Return the [X, Y] coordinate for the center point of the cell that contains the specified text.  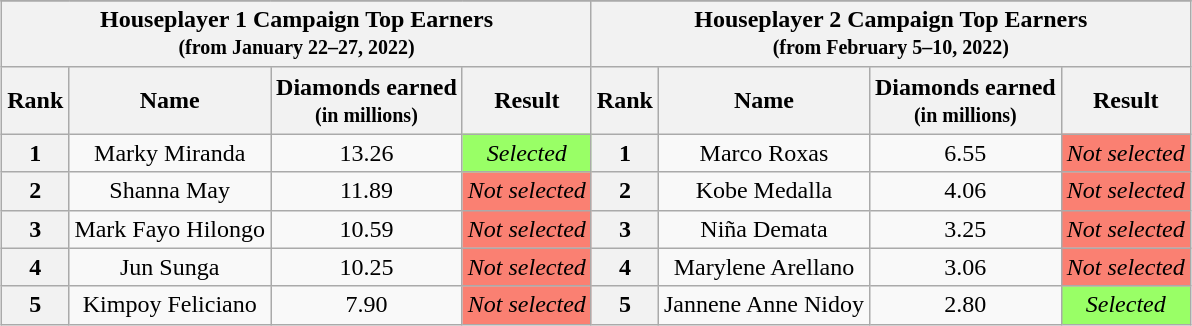
Kobe Medalla [764, 191]
Houseplayer 1 Campaign Top Earners(from January 22–27, 2022) [297, 34]
Shanna May [170, 191]
Mark Fayo Hilongo [170, 229]
11.89 [367, 191]
2.80 [965, 305]
Jannene Anne Nidoy [764, 305]
10.59 [367, 229]
Jun Sunga [170, 267]
Marky Miranda [170, 153]
7.90 [367, 305]
Kimpoy Feliciano [170, 305]
Marco Roxas [764, 153]
Marylene Arellano [764, 267]
Niña Demata [764, 229]
10.25 [367, 267]
3.06 [965, 267]
3.25 [965, 229]
13.26 [367, 153]
6.55 [965, 153]
Houseplayer 2 Campaign Top Earners(from February 5–10, 2022) [890, 34]
4.06 [965, 191]
